Extract the [x, y] coordinate from the center of the cell holding the provided text.  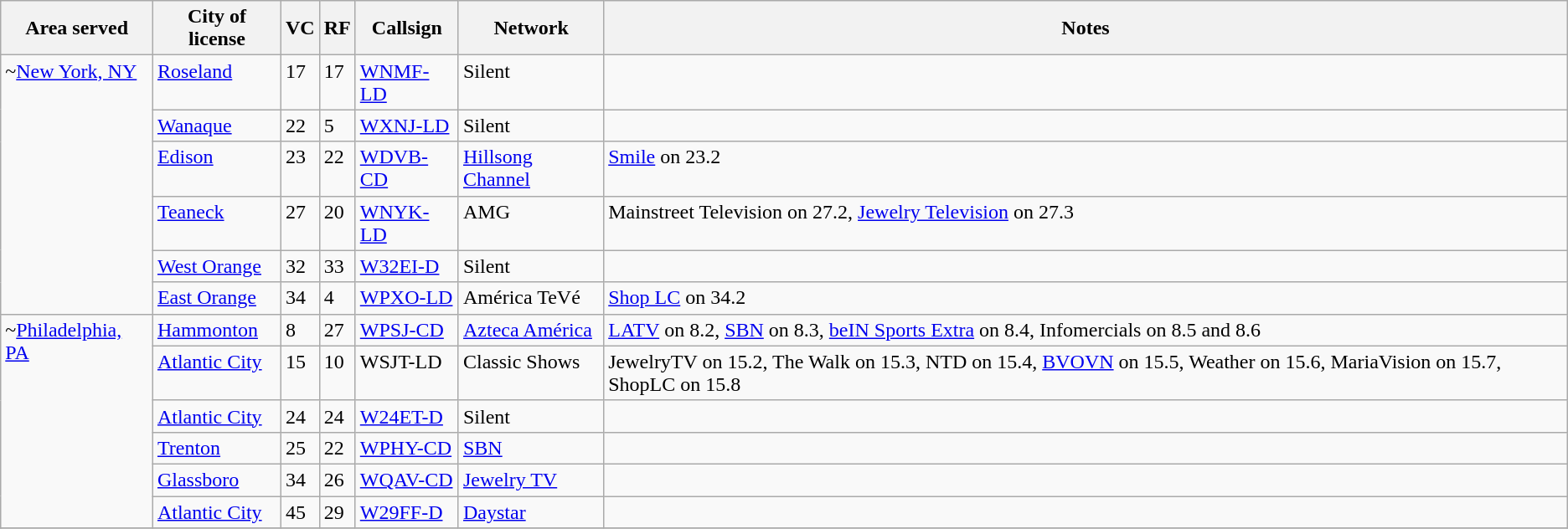
Daystar [531, 511]
City of license [216, 28]
WPSJ-CD [407, 330]
26 [337, 480]
10 [337, 373]
W29FF-D [407, 511]
Hammonton [216, 330]
Notes [1086, 28]
29 [337, 511]
Network [531, 28]
Teaneck [216, 223]
AMG [531, 223]
8 [300, 330]
25 [300, 448]
20 [337, 223]
Azteca América [531, 330]
Mainstreet Television on 27.2, Jewelry Television on 27.3 [1086, 223]
5 [337, 126]
Roseland [216, 82]
33 [337, 266]
~Philadelphia, PA [77, 420]
VC [300, 28]
WNYK-LD [407, 223]
East Orange [216, 298]
América TeVé [531, 298]
Trenton [216, 448]
WPHY-CD [407, 448]
WNMF-LD [407, 82]
Classic Shows [531, 373]
West Orange [216, 266]
Shop LC on 34.2 [1086, 298]
Callsign [407, 28]
W24ET-D [407, 416]
Wanaque [216, 126]
SBN [531, 448]
Smile on 23.2 [1086, 169]
Glassboro [216, 480]
W32EI-D [407, 266]
LATV on 8.2, SBN on 8.3, beIN Sports Extra on 8.4, Infomercials on 8.5 and 8.6 [1086, 330]
WSJT-LD [407, 373]
WPXO-LD [407, 298]
Area served [77, 28]
WXNJ-LD [407, 126]
23 [300, 169]
Edison [216, 169]
4 [337, 298]
45 [300, 511]
JewelryTV on 15.2, The Walk on 15.3, NTD on 15.4, BVOVN on 15.5, Weather on 15.6, MariaVision on 15.7, ShopLC on 15.8 [1086, 373]
32 [300, 266]
WDVB-CD [407, 169]
WQAV-CD [407, 480]
Jewelry TV [531, 480]
Hillsong Channel [531, 169]
~New York, NY [77, 184]
RF [337, 28]
15 [300, 373]
